Search for the cell housing the specified text and yield its [x, y] center coordinate. 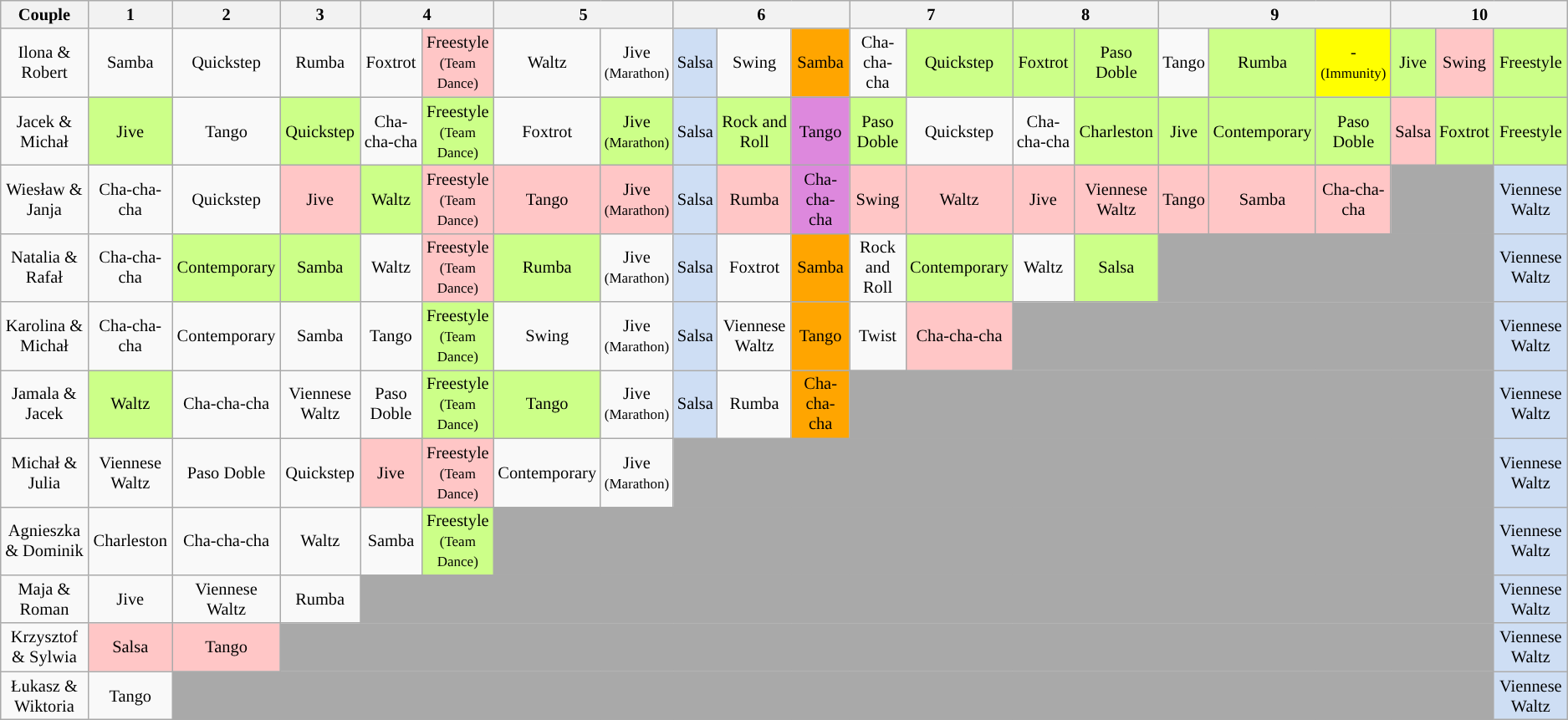
4 [427, 14]
8 [1085, 14]
Jacek & Michał [44, 131]
Maja & Roman [44, 599]
7 [932, 14]
Ilona & Robert [44, 63]
2 [226, 14]
Michał & Julia [44, 472]
3 [320, 14]
-(Immunity) [1353, 63]
Natalia & Rafał [44, 268]
Twist [878, 336]
10 [1479, 14]
9 [1274, 14]
Agnieszka & Dominik [44, 541]
Couple [44, 14]
Wiesław & Janja [44, 199]
Krzysztof & Sylwia [44, 647]
5 [583, 14]
1 [130, 14]
Karolina & Michał [44, 336]
Jamala & Jacek [44, 404]
6 [761, 14]
Łukasz & Wiktoria [44, 696]
